Search for the cell housing the specified text and yield its (X, Y) center coordinate. 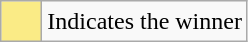
Indicates the winner (145, 22)
